Output the (x, y) coordinate of the center of the cell containing the given text.  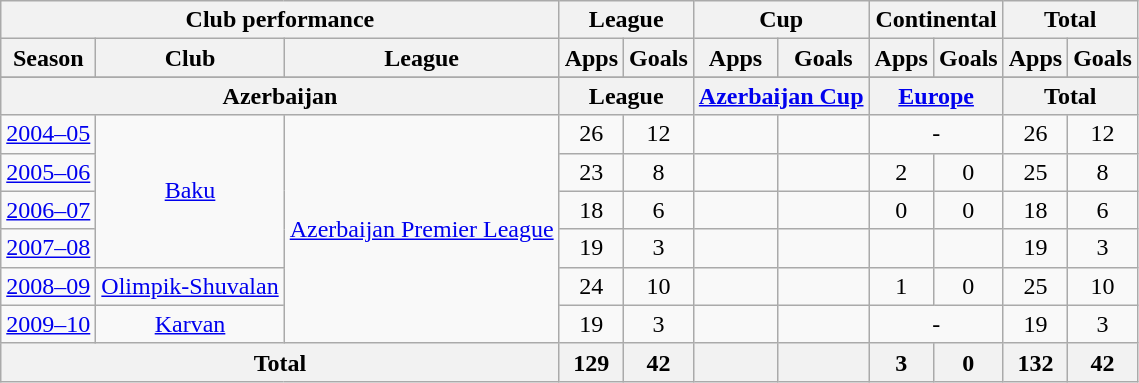
Azerbaijan (280, 96)
Karvan (190, 324)
2005–06 (48, 172)
Baku (190, 191)
Season (48, 58)
Olimpik-Shuvalan (190, 286)
Azerbaijan Premier League (422, 229)
2004–05 (48, 134)
2008–09 (48, 286)
2 (901, 172)
Club (190, 58)
24 (591, 286)
2009–10 (48, 324)
1 (901, 286)
23 (591, 172)
Club performance (280, 20)
Continental (936, 20)
2006–07 (48, 210)
132 (1035, 362)
Europe (936, 96)
Cup (781, 20)
129 (591, 362)
Azerbaijan Cup (781, 96)
2007–08 (48, 248)
